Return the [x, y] coordinate for the center point of the cell that contains the specified text.  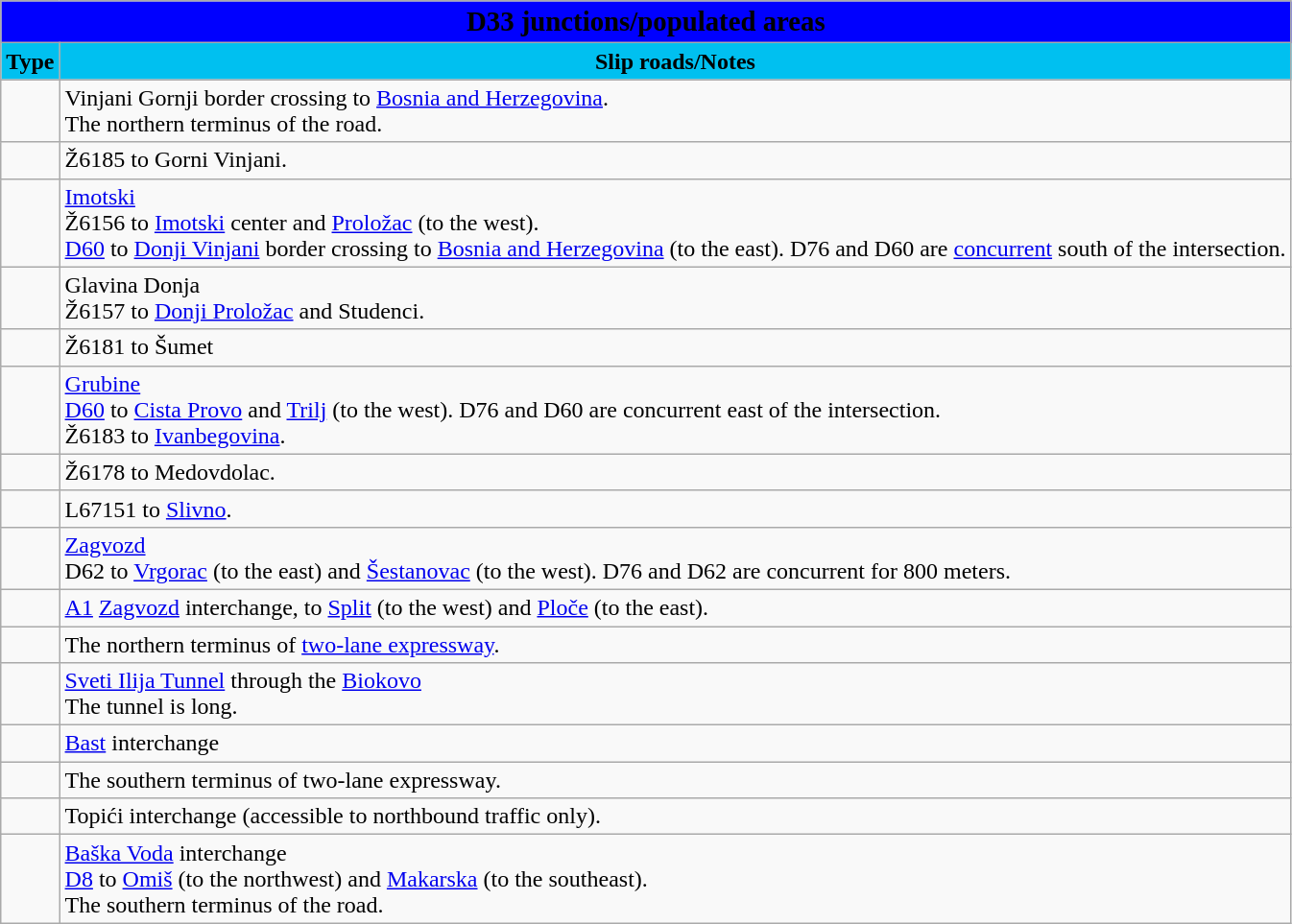
Glavina DonjaŽ6157 to Donji Proložac and Studenci. [676, 297]
Grubine D60 to Cista Provo and Trilj (to the west). D76 and D60 are concurrent east of the intersection.Ž6183 to Ivanbegovina. [676, 410]
The southern terminus of two-lane expressway. [676, 780]
Topići interchange (accessible to northbound traffic only). [676, 817]
Sveti Ilija Tunnel through the BiokovoThe tunnel is long. [676, 695]
Slip roads/Notes [676, 61]
Zagvozd D62 to Vrgorac (to the east) and Šestanovac (to the west). D76 and D62 are concurrent for 800 meters. [676, 558]
The northern terminus of two-lane expressway. [676, 644]
Ž6178 to Medovdolac. [676, 472]
Ž6185 to Gorni Vinjani. [676, 160]
Ž6181 to Šumet [676, 347]
L67151 to Slivno. [676, 509]
Type [31, 61]
A1 Zagvozd interchange, to Split (to the west) and Ploče (to the east). [676, 607]
D33 junctions/populated areas [646, 22]
Baška Voda interchange D8 to Omiš (to the northwest) and Makarska (to the southeast).The southern terminus of the road. [676, 879]
Bast interchange [676, 744]
Vinjani Gornji border crossing to Bosnia and Herzegovina.The northern terminus of the road. [676, 111]
